Output the [X, Y] coordinate of the center of the cell containing the given text.  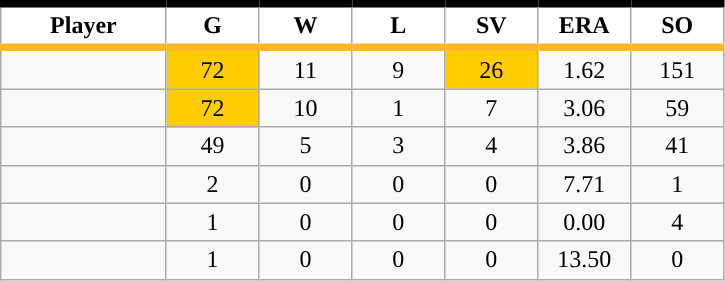
2 [212, 184]
9 [398, 68]
0.00 [584, 222]
5 [306, 146]
ERA [584, 26]
G [212, 26]
7.71 [584, 184]
13.50 [584, 260]
1.62 [584, 68]
59 [678, 108]
SV [492, 26]
11 [306, 68]
L [398, 26]
49 [212, 146]
26 [492, 68]
3.86 [584, 146]
41 [678, 146]
151 [678, 68]
Player [84, 26]
10 [306, 108]
W [306, 26]
7 [492, 108]
SO [678, 26]
3.06 [584, 108]
3 [398, 146]
